Return [x, y] of the center of cell containing provided text 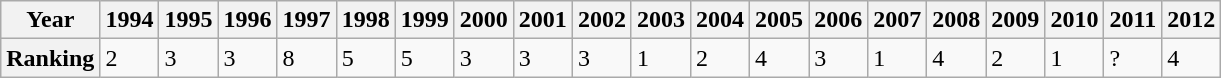
2008 [956, 20]
2010 [1074, 20]
2003 [660, 20]
2004 [720, 20]
2000 [484, 20]
2005 [780, 20]
1997 [306, 20]
1994 [130, 20]
1999 [424, 20]
2006 [838, 20]
Ranking [50, 58]
2007 [898, 20]
Year [50, 20]
2002 [602, 20]
2012 [1192, 20]
1996 [248, 20]
1995 [188, 20]
8 [306, 58]
2011 [1133, 20]
2009 [1016, 20]
2001 [542, 20]
1998 [366, 20]
? [1133, 58]
